Search for the cell housing the specified text and yield its (X, Y) center coordinate. 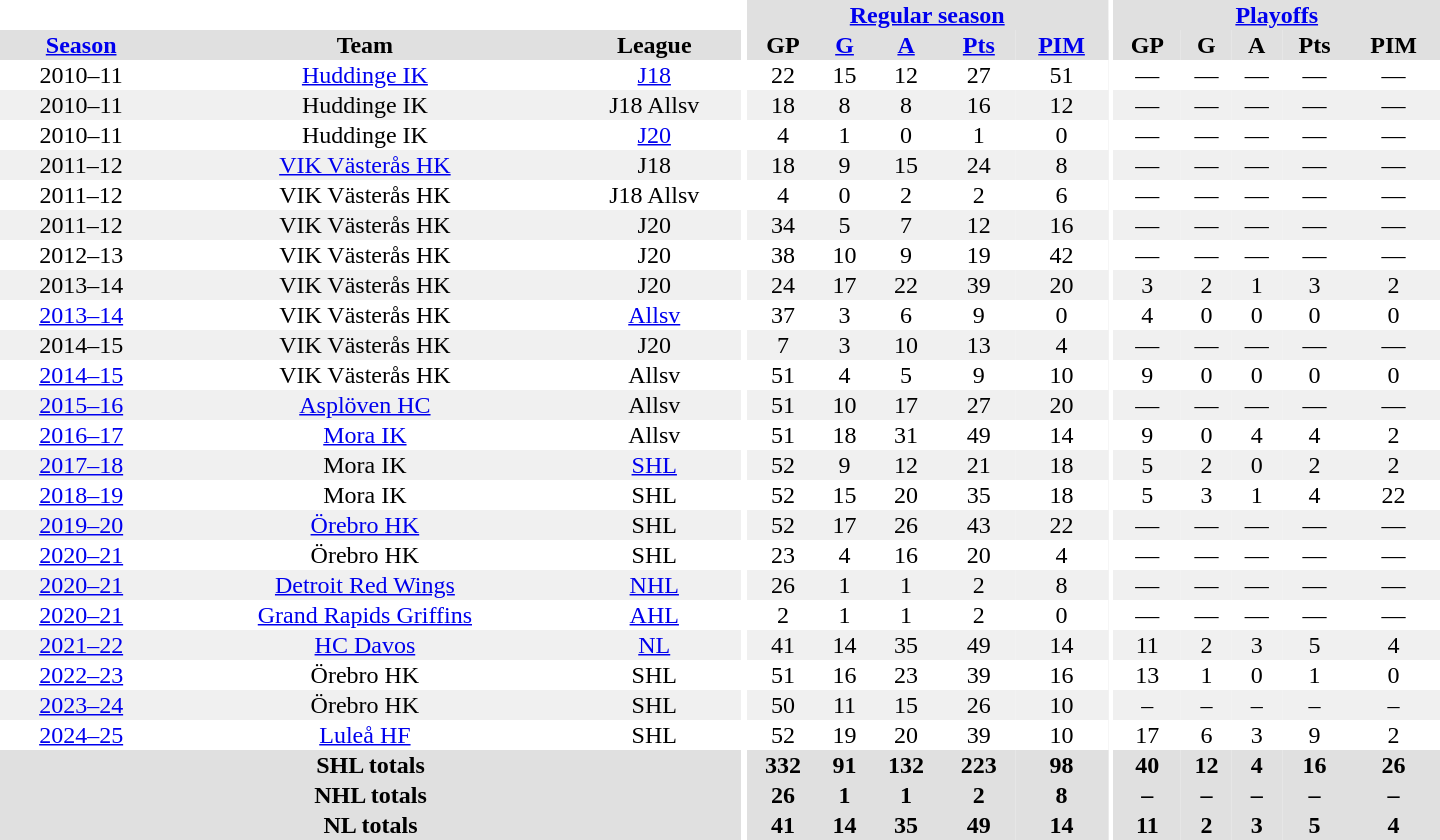
223 (978, 765)
2023–24 (81, 705)
98 (1062, 765)
League (654, 45)
Playoffs (1276, 15)
Asplöven HC (364, 405)
SHL totals (370, 765)
HC Davos (364, 645)
31 (906, 435)
40 (1147, 765)
Season (81, 45)
43 (978, 525)
NL (654, 645)
91 (844, 765)
2024–25 (81, 735)
NHL (654, 585)
2018–19 (81, 495)
37 (784, 315)
21 (978, 465)
AHL (654, 615)
50 (784, 705)
NL totals (370, 825)
2022–23 (81, 675)
NHL totals (370, 795)
Luleå HF (364, 735)
Detroit Red Wings (364, 585)
Grand Rapids Griffins (364, 615)
34 (784, 225)
2017–18 (81, 465)
2015–16 (81, 405)
42 (1062, 255)
332 (784, 765)
38 (784, 255)
Team (364, 45)
2012–13 (81, 255)
2016–17 (81, 435)
132 (906, 765)
2019–20 (81, 525)
2021–22 (81, 645)
Regular season (928, 15)
